Provide the (X, Y) coordinate of the cell's center where the given text is located.  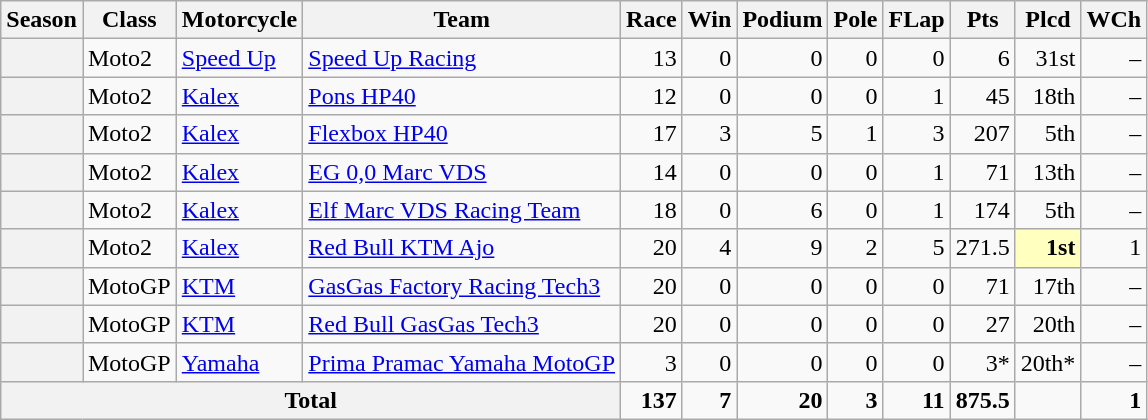
Podium (782, 20)
12 (652, 96)
Win (710, 20)
17th (1048, 286)
11 (916, 400)
20th* (1048, 362)
1st (1048, 248)
207 (982, 134)
Pole (856, 20)
18th (1048, 96)
Red Bull KTM Ajo (462, 248)
Team (462, 20)
137 (652, 400)
20th (1048, 324)
Plcd (1048, 20)
Race (652, 20)
3* (982, 362)
31st (1048, 58)
7 (710, 400)
13th (1048, 172)
Yamaha (240, 362)
Speed Up Racing (462, 58)
Pons HP40 (462, 96)
2 (856, 248)
14 (652, 172)
Flexbox HP40 (462, 134)
174 (982, 210)
271.5 (982, 248)
Elf Marc VDS Racing Team (462, 210)
27 (982, 324)
13 (652, 58)
4 (710, 248)
45 (982, 96)
EG 0,0 Marc VDS (462, 172)
Class (129, 20)
17 (652, 134)
18 (652, 210)
Pts (982, 20)
9 (782, 248)
Total (311, 400)
Motorcycle (240, 20)
FLap (916, 20)
Red Bull GasGas Tech3 (462, 324)
GasGas Factory Racing Tech3 (462, 286)
WCh (1114, 20)
Speed Up (240, 58)
Prima Pramac Yamaha MotoGP (462, 362)
875.5 (982, 400)
Season (42, 20)
